From the cell containing the given text, extract its center point as [X, Y] coordinate. 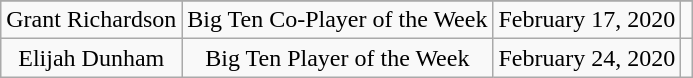
February 17, 2020 [587, 20]
February 24, 2020 [587, 58]
Grant Richardson [92, 20]
Big Ten Player of the Week [338, 58]
Elijah Dunham [92, 58]
Big Ten Co-Player of the Week [338, 20]
